Pinpoint the cell where the given text exists, returning its (x, y) midpoint coordinate. 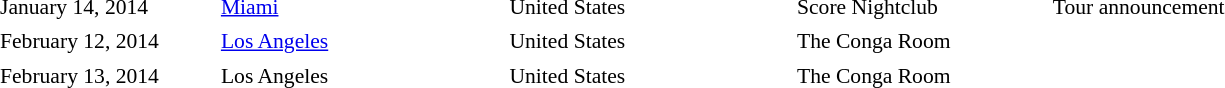
Los Angeles (361, 42)
The Conga Room (920, 42)
United States (648, 42)
